Return (X, Y) of the center of cell containing provided text 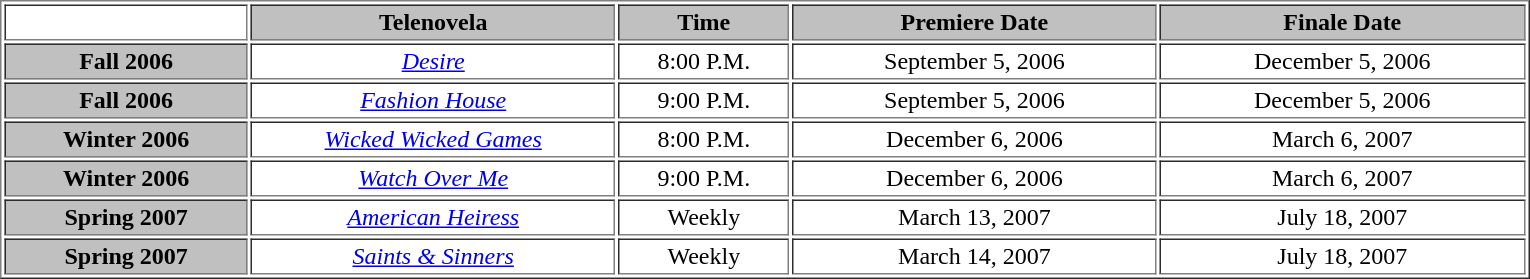
March 13, 2007 (974, 218)
Premiere Date (974, 22)
Telenovela (434, 22)
Wicked Wicked Games (434, 140)
Fashion House (434, 100)
March 14, 2007 (974, 256)
American Heiress (434, 218)
Saints & Sinners (434, 256)
Desire (434, 62)
Time (704, 22)
Finale Date (1342, 22)
Watch Over Me (434, 178)
